Return [x, y] of the center of cell containing provided text 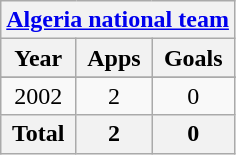
Goals [193, 58]
Total [38, 134]
Algeria national team [118, 20]
Apps [114, 58]
Year [38, 58]
2002 [38, 96]
